Return [X, Y] of the center of cell containing provided text 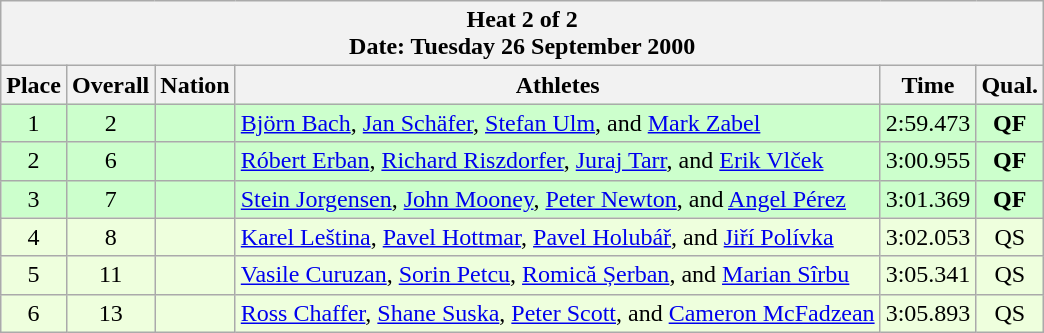
3:05.893 [928, 313]
Björn Bach, Jan Schäfer, Stefan Ulm, and Mark Zabel [558, 123]
Athletes [558, 85]
3 [34, 199]
Nation [195, 85]
3:05.341 [928, 275]
3:02.053 [928, 237]
8 [110, 237]
13 [110, 313]
Heat 2 of 2 Date: Tuesday 26 September 2000 [522, 34]
Time [928, 85]
Place [34, 85]
Vasile Curuzan, Sorin Petcu, Romică Șerban, and Marian Sîrbu [558, 275]
Qual. [1010, 85]
4 [34, 237]
3:01.369 [928, 199]
1 [34, 123]
2:59.473 [928, 123]
Stein Jorgensen, John Mooney, Peter Newton, and Angel Pérez [558, 199]
3:00.955 [928, 161]
7 [110, 199]
5 [34, 275]
Karel Leština, Pavel Hottmar, Pavel Holubář, and Jiří Polívka [558, 237]
Ross Chaffer, Shane Suska, Peter Scott, and Cameron McFadzean [558, 313]
Overall [110, 85]
11 [110, 275]
Róbert Erban, Richard Riszdorfer, Juraj Tarr, and Erik Vlček [558, 161]
